Detect which cell encompasses the target text, then output its (x, y) center coordinate. 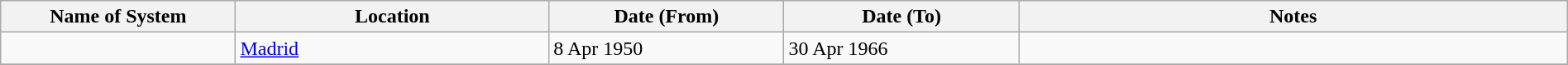
Notes (1293, 17)
Name of System (118, 17)
Date (From) (667, 17)
Madrid (392, 48)
8 Apr 1950 (667, 48)
Date (To) (901, 17)
30 Apr 1966 (901, 48)
Location (392, 17)
